Find where the given text appears and provide that cell's center as [x, y] coordinate. 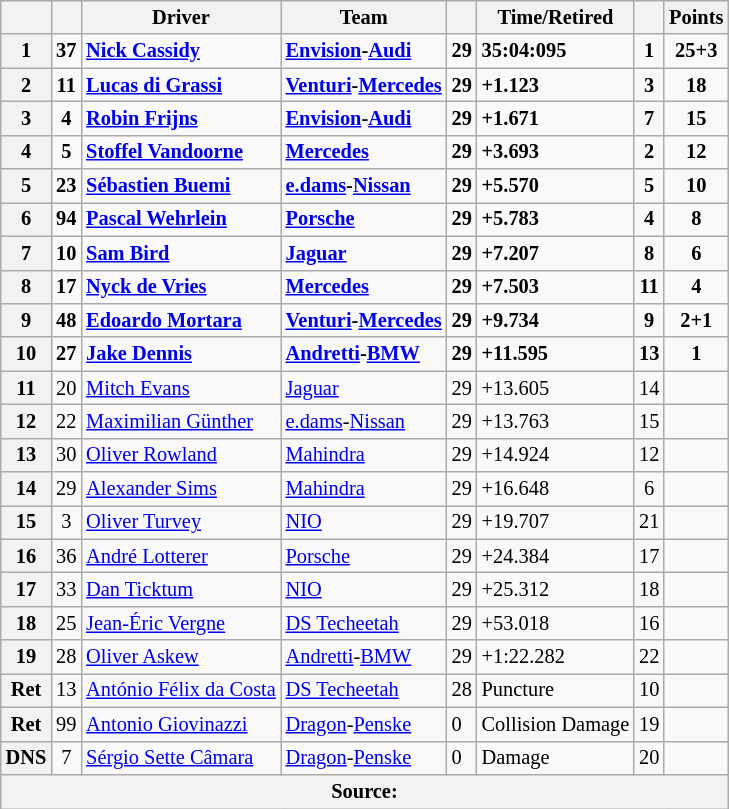
Source: [365, 791]
Jake Dennis [180, 354]
33 [66, 589]
+24.384 [556, 556]
António Félix da Costa [180, 690]
Robin Frijns [180, 118]
Sébastien Buemi [180, 186]
Mitch Evans [180, 388]
Nick Cassidy [180, 51]
+3.693 [556, 152]
Oliver Turvey [180, 522]
Alexander Sims [180, 489]
Pascal Wehrlein [180, 219]
Points [696, 17]
25 [66, 623]
+14.924 [556, 455]
23 [66, 186]
36 [66, 556]
37 [66, 51]
Nyck de Vries [180, 287]
35:04:095 [556, 51]
+13.605 [556, 388]
+16.648 [556, 489]
+13.763 [556, 421]
25+3 [696, 51]
DNS [26, 758]
21 [649, 522]
Sérgio Sette Câmara [180, 758]
Team [364, 17]
+1.671 [556, 118]
+7.207 [556, 253]
Time/Retired [556, 17]
+5.570 [556, 186]
Jean-Éric Vergne [180, 623]
+11.595 [556, 354]
Oliver Askew [180, 657]
+1:22.282 [556, 657]
48 [66, 320]
99 [66, 724]
Dan Ticktum [180, 589]
Edoardo Mortara [180, 320]
+19.707 [556, 522]
Sam Bird [180, 253]
Driver [180, 17]
+1.123 [556, 85]
Collision Damage [556, 724]
94 [66, 219]
27 [66, 354]
+5.783 [556, 219]
André Lotterer [180, 556]
Damage [556, 758]
Puncture [556, 690]
Oliver Rowland [180, 455]
Antonio Giovinazzi [180, 724]
+53.018 [556, 623]
Maximilian Günther [180, 421]
Stoffel Vandoorne [180, 152]
+7.503 [556, 287]
+9.734 [556, 320]
Lucas di Grassi [180, 85]
2+1 [696, 320]
+25.312 [556, 589]
30 [66, 455]
